Locate the cell with the specified text and output its [X, Y] center coordinate. 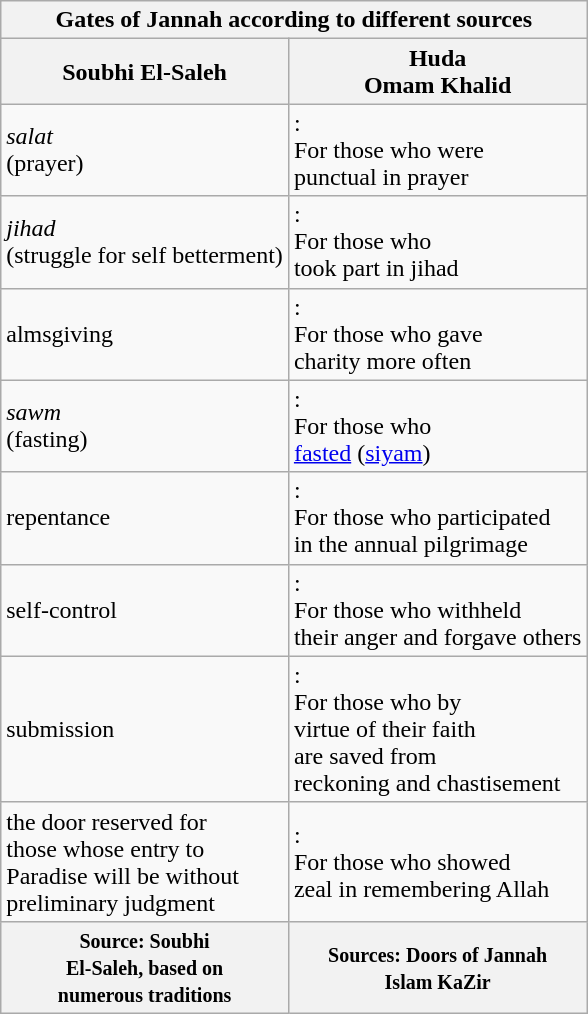
:For those who gave charity more often [437, 334]
:For those who took part in jihad [437, 242]
:For those who showed zeal in remembering Allah [437, 862]
Huda Omam Khalid [437, 72]
Sources: Doors of JannahIslam KaZir [437, 967]
sawm (fasting) [145, 426]
:For those who withheld their anger and forgave others [437, 610]
self-control [145, 610]
:For those who were punctual in prayer [437, 150]
submission [145, 729]
almsgiving [145, 334]
jihad (struggle for self betterment) [145, 242]
:For those who fasted (siyam) [437, 426]
salat (prayer) [145, 150]
the door reserved forthose whose entry to Paradise will be without preliminary judgment [145, 862]
Gates of Jannah according to different sources [294, 20]
:For those who participated in the annual pilgrimage [437, 518]
repentance [145, 518]
Soubhi El-Saleh [145, 72]
Source: Soubhi El-Saleh, based on numerous traditions [145, 967]
:For those who by virtue of their faith are saved from reckoning and chastisement [437, 729]
